Pinpoint the cell where the given text exists, returning its (x, y) midpoint coordinate. 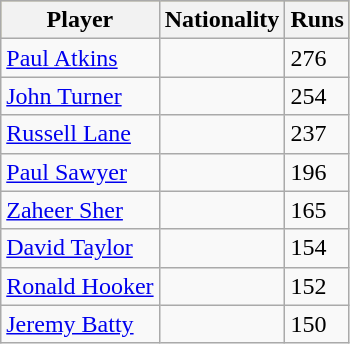
Paul Atkins (80, 58)
Player (80, 20)
165 (317, 210)
237 (317, 134)
Paul Sawyer (80, 172)
David Taylor (80, 248)
Nationality (222, 20)
Russell Lane (80, 134)
Zaheer Sher (80, 210)
150 (317, 324)
254 (317, 96)
276 (317, 58)
John Turner (80, 96)
152 (317, 286)
Jeremy Batty (80, 324)
Runs (317, 20)
Ronald Hooker (80, 286)
154 (317, 248)
196 (317, 172)
